For the text-containing cell, return its midpoint in [X, Y] coordinate format. 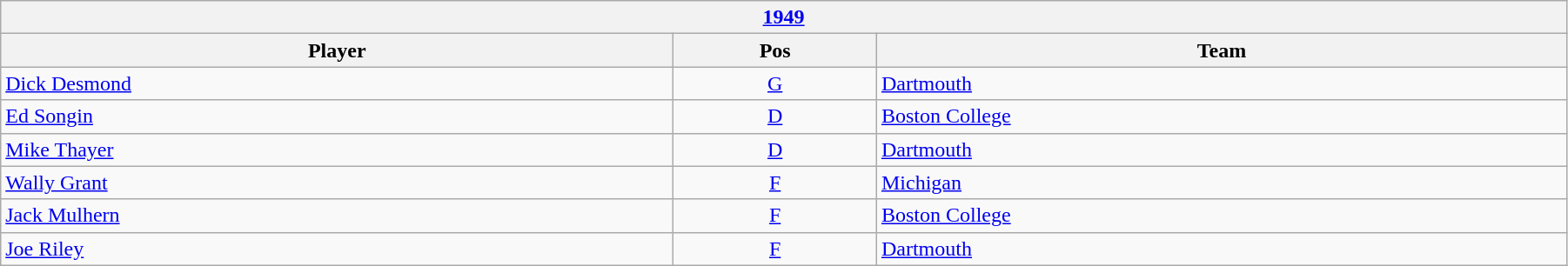
Pos [775, 50]
Ed Songin [338, 116]
Joe Riley [338, 249]
Wally Grant [338, 183]
Dick Desmond [338, 83]
Team [1222, 50]
Player [338, 50]
Jack Mulhern [338, 216]
1949 [784, 17]
Mike Thayer [338, 150]
G [775, 83]
Michigan [1222, 183]
